Locate the cell with the specified text and output its [x, y] center coordinate. 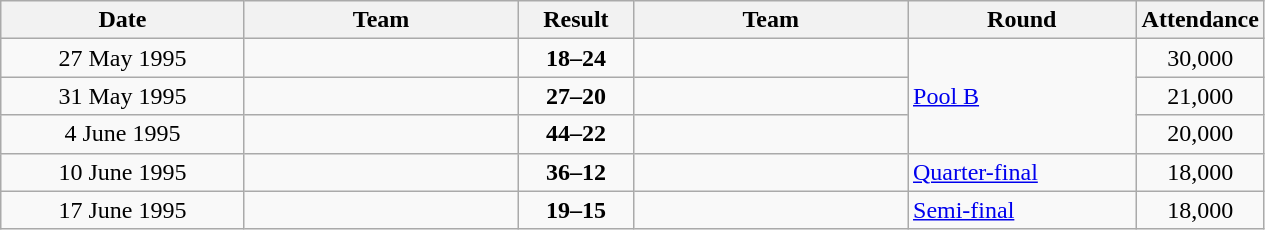
21,000 [1200, 96]
Date [123, 20]
10 June 1995 [123, 172]
20,000 [1200, 134]
30,000 [1200, 58]
36–12 [576, 172]
17 June 1995 [123, 210]
Pool B [1022, 96]
Round [1022, 20]
4 June 1995 [123, 134]
44–22 [576, 134]
19–15 [576, 210]
Attendance [1200, 20]
18–24 [576, 58]
Quarter-final [1022, 172]
27–20 [576, 96]
Semi-final [1022, 210]
31 May 1995 [123, 96]
Result [576, 20]
27 May 1995 [123, 58]
